Scan for the cell matching the given text and deliver its (x, y) coordinate at center. 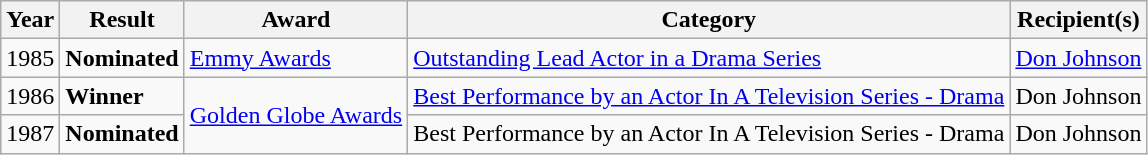
Recipient(s) (1078, 20)
Award (296, 20)
Winner (122, 96)
Category (709, 20)
Emmy Awards (296, 58)
1986 (30, 96)
Outstanding Lead Actor in a Drama Series (709, 58)
Golden Globe Awards (296, 115)
1987 (30, 134)
Year (30, 20)
Result (122, 20)
1985 (30, 58)
